Extract the (x, y) coordinate from the center of the cell holding the provided text.  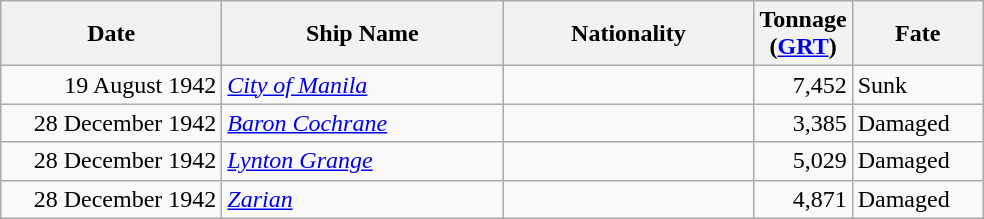
5,029 (803, 161)
City of Manila (362, 85)
19 August 1942 (112, 85)
3,385 (803, 123)
Zarian (362, 199)
4,871 (803, 199)
Sunk (918, 85)
Date (112, 34)
Ship Name (362, 34)
7,452 (803, 85)
Fate (918, 34)
Lynton Grange (362, 161)
Tonnage(GRT) (803, 34)
Baron Cochrane (362, 123)
Nationality (628, 34)
